Scan for the cell matching the given text and deliver its (X, Y) coordinate at center. 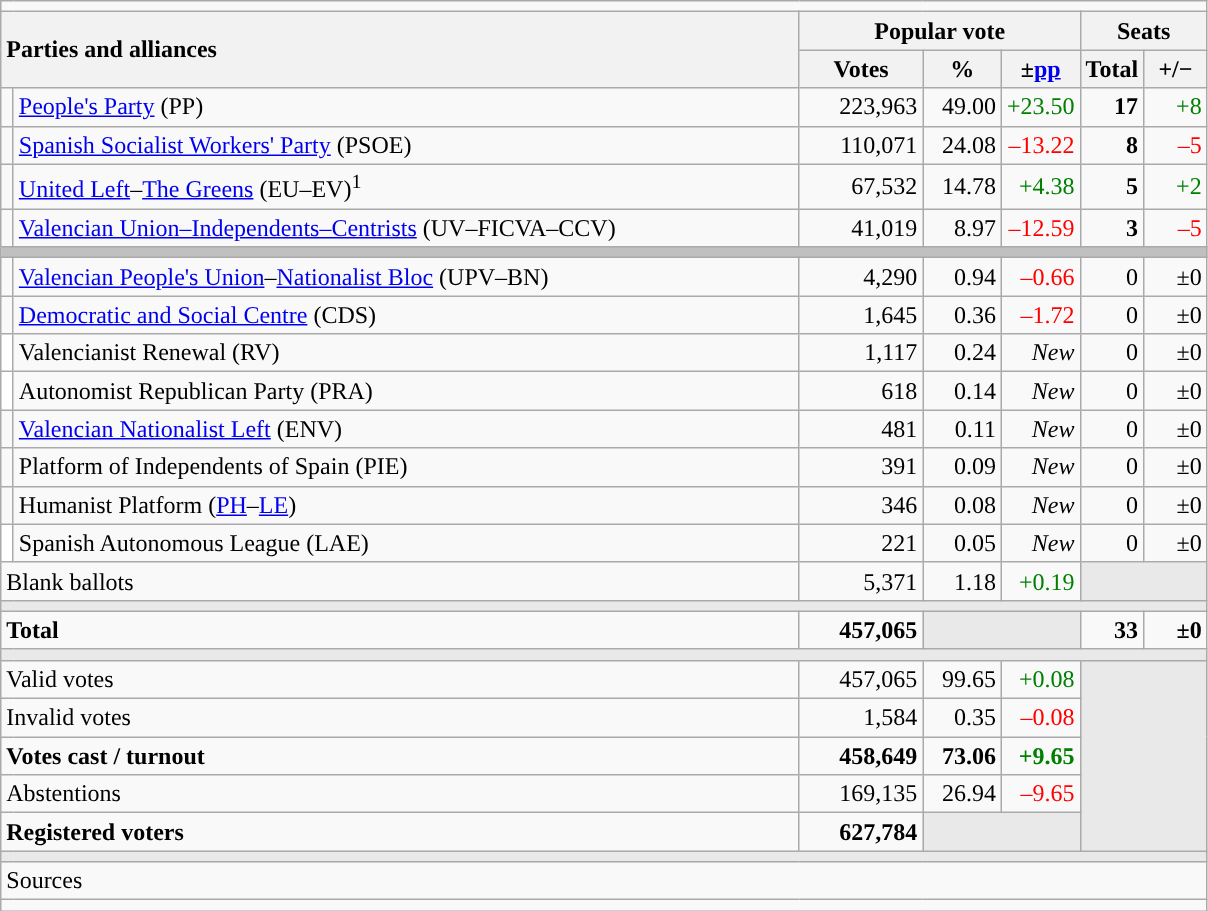
221 (861, 543)
0.08 (962, 505)
+8 (1176, 107)
3 (1112, 228)
0.14 (962, 391)
Platform of Independents of Spain (PIE) (406, 467)
Registered voters (400, 832)
Spanish Socialist Workers' Party (PSOE) (406, 145)
1.18 (962, 581)
Democratic and Social Centre (CDS) (406, 315)
–1.72 (1040, 315)
Sources (604, 881)
346 (861, 505)
0.09 (962, 467)
Valencian Union–Independents–Centrists (UV–FICVA–CCV) (406, 228)
169,135 (861, 794)
8 (1112, 145)
–9.65 (1040, 794)
5,371 (861, 581)
People's Party (PP) (406, 107)
+0.19 (1040, 581)
0.94 (962, 277)
49.00 (962, 107)
67,532 (861, 186)
0.05 (962, 543)
–13.22 (1040, 145)
41,019 (861, 228)
0.35 (962, 718)
627,784 (861, 832)
618 (861, 391)
Valid votes (400, 679)
26.94 (962, 794)
Abstentions (400, 794)
+0.08 (1040, 679)
4,290 (861, 277)
14.78 (962, 186)
Votes cast / turnout (400, 756)
+2 (1176, 186)
Seats (1144, 31)
+23.50 (1040, 107)
99.65 (962, 679)
+9.65 (1040, 756)
Valencian Nationalist Left (ENV) (406, 429)
1,645 (861, 315)
Blank ballots (400, 581)
391 (861, 467)
+/− (1176, 69)
33 (1112, 630)
24.08 (962, 145)
+4.38 (1040, 186)
–0.08 (1040, 718)
–0.66 (1040, 277)
Humanist Platform (PH–LE) (406, 505)
±pp (1040, 69)
Parties and alliances (400, 50)
0.24 (962, 353)
Autonomist Republican Party (PRA) (406, 391)
5 (1112, 186)
–12.59 (1040, 228)
Valencianist Renewal (RV) (406, 353)
0.11 (962, 429)
458,649 (861, 756)
17 (1112, 107)
1,584 (861, 718)
1,117 (861, 353)
Invalid votes (400, 718)
% (962, 69)
0.36 (962, 315)
73.06 (962, 756)
223,963 (861, 107)
Popular vote (940, 31)
Spanish Autonomous League (LAE) (406, 543)
481 (861, 429)
110,071 (861, 145)
Valencian People's Union–Nationalist Bloc (UPV–BN) (406, 277)
Votes (861, 69)
United Left–The Greens (EU–EV)1 (406, 186)
8.97 (962, 228)
